Scan for the cell matching the given text and deliver its (x, y) coordinate at center. 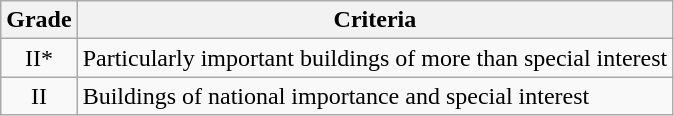
Buildings of national importance and special interest (375, 96)
II (39, 96)
Particularly important buildings of more than special interest (375, 58)
Criteria (375, 20)
Grade (39, 20)
II* (39, 58)
